Detect which cell encompasses the target text, then output its (X, Y) center coordinate. 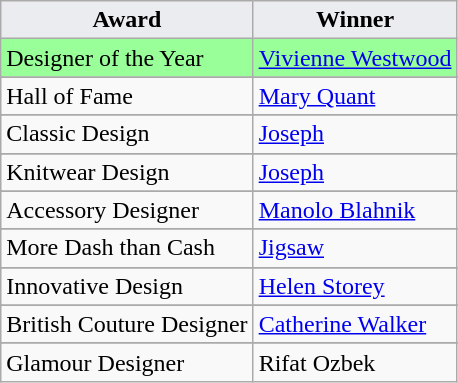
Vivienne Westwood (355, 58)
More Dash than Cash (127, 248)
Designer of the Year (127, 58)
Winner (355, 20)
Accessory Designer (127, 210)
Classic Design (127, 134)
Award (127, 20)
Mary Quant (355, 96)
Catherine Walker (355, 324)
Rifat Ozbek (355, 362)
Hall of Fame (127, 96)
Innovative Design (127, 286)
Knitwear Design (127, 172)
Glamour Designer (127, 362)
Manolo Blahnik (355, 210)
Helen Storey (355, 286)
British Couture Designer (127, 324)
Jigsaw (355, 248)
